Determine the (X, Y) coordinate at the center of the cell enclosing the given text.  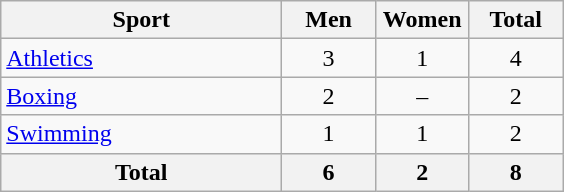
Swimming (142, 134)
3 (329, 58)
Athletics (142, 58)
6 (329, 172)
Sport (142, 20)
Men (329, 20)
Boxing (142, 96)
8 (516, 172)
– (422, 96)
4 (516, 58)
Women (422, 20)
